Scan for the cell matching the given text and deliver its (x, y) coordinate at center. 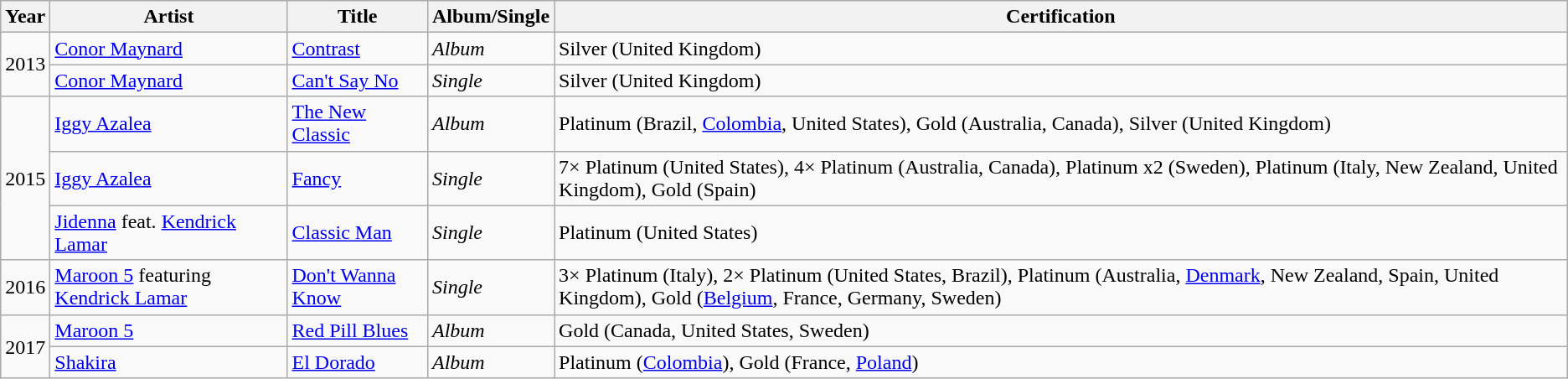
7× Platinum (United States), 4× Platinum (Australia, Canada), Platinum x2 (Sweden), Platinum (Italy, New Zealand, United Kingdom), Gold (Spain) (1061, 178)
Year (25, 17)
Platinum (Colombia), Gold (France, Poland) (1061, 362)
Platinum (Brazil, Colombia, United States), Gold (Australia, Canada), Silver (United Kingdom) (1061, 124)
Red Pill Blues (357, 330)
2013 (25, 65)
Classic Man (357, 233)
Certification (1061, 17)
Title (357, 17)
Gold (Canada, United States, Sweden) (1061, 330)
Maroon 5 (169, 330)
The New Classic (357, 124)
Don't Wanna Know (357, 287)
Can't Say No (357, 80)
Maroon 5 featuring Kendrick Lamar (169, 287)
Shakira (169, 362)
2016 (25, 287)
2015 (25, 178)
Platinum (United States) (1061, 233)
Jidenna feat. Kendrick Lamar (169, 233)
2017 (25, 346)
Album/Single (491, 17)
El Dorado (357, 362)
Fancy (357, 178)
Contrast (357, 49)
Artist (169, 17)
